Provide the (x, y) coordinate of the cell's center where the given text is located.  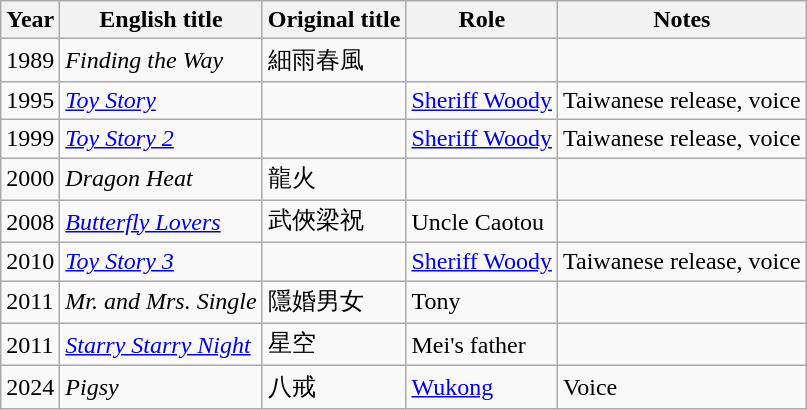
Original title (334, 20)
2008 (30, 222)
Mr. and Mrs. Single (161, 302)
Tony (482, 302)
武俠梁祝 (334, 222)
Year (30, 20)
Butterfly Lovers (161, 222)
1999 (30, 138)
2024 (30, 388)
Role (482, 20)
Toy Story (161, 100)
1989 (30, 60)
Mei's father (482, 344)
細雨春風 (334, 60)
Wukong (482, 388)
2000 (30, 180)
八戒 (334, 388)
Pigsy (161, 388)
English title (161, 20)
Dragon Heat (161, 180)
Voice (682, 388)
Toy Story 2 (161, 138)
Notes (682, 20)
Finding the Way (161, 60)
隱婚男女 (334, 302)
Toy Story 3 (161, 262)
2010 (30, 262)
龍火 (334, 180)
Starry Starry Night (161, 344)
1995 (30, 100)
Uncle Caotou (482, 222)
星空 (334, 344)
